Find where the given text appears and provide that cell's center as (x, y) coordinate. 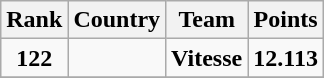
Team (207, 20)
Country (117, 20)
12.113 (286, 58)
Points (286, 20)
122 (34, 58)
Rank (34, 20)
Vitesse (207, 58)
